Determine the (x, y) coordinate at the center of the cell enclosing the given text.  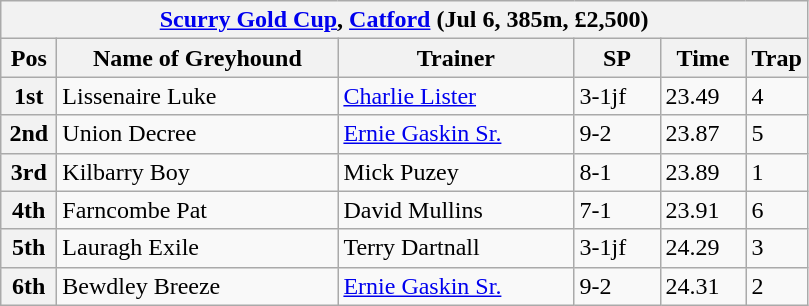
23.89 (703, 172)
SP (617, 58)
Scurry Gold Cup, Catford (Jul 6, 385m, £2,500) (404, 20)
Lissenaire Luke (198, 96)
6 (776, 210)
1st (29, 96)
Kilbarry Boy (198, 172)
Trainer (456, 58)
3rd (29, 172)
Trap (776, 58)
24.31 (703, 286)
Lauragh Exile (198, 248)
4th (29, 210)
23.91 (703, 210)
Time (703, 58)
8-1 (617, 172)
5th (29, 248)
Farncombe Pat (198, 210)
Union Decree (198, 134)
23.49 (703, 96)
6th (29, 286)
24.29 (703, 248)
5 (776, 134)
2nd (29, 134)
1 (776, 172)
Name of Greyhound (198, 58)
3 (776, 248)
Bewdley Breeze (198, 286)
Charlie Lister (456, 96)
Terry Dartnall (456, 248)
David Mullins (456, 210)
4 (776, 96)
7-1 (617, 210)
23.87 (703, 134)
2 (776, 286)
Mick Puzey (456, 172)
Pos (29, 58)
